Pinpoint the cell where the given text exists, returning its (x, y) midpoint coordinate. 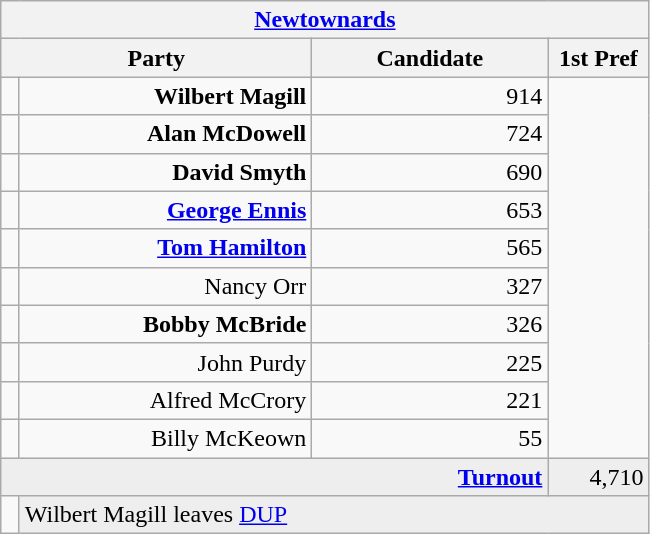
Tom Hamilton (166, 248)
Turnout (274, 477)
Wilbert Magill (166, 96)
Nancy Orr (166, 286)
George Ennis (166, 210)
Candidate (430, 58)
724 (430, 134)
326 (430, 324)
Party (156, 58)
653 (430, 210)
Newtownards (325, 20)
Alfred McCrory (166, 400)
David Smyth (166, 172)
327 (430, 286)
225 (430, 362)
1st Pref (598, 58)
221 (430, 400)
565 (430, 248)
Billy McKeown (166, 438)
55 (430, 438)
914 (430, 96)
John Purdy (166, 362)
690 (430, 172)
Alan McDowell (166, 134)
Bobby McBride (166, 324)
Wilbert Magill leaves DUP (334, 515)
4,710 (598, 477)
